Extract the (X, Y) coordinate from the center of the cell holding the provided text.  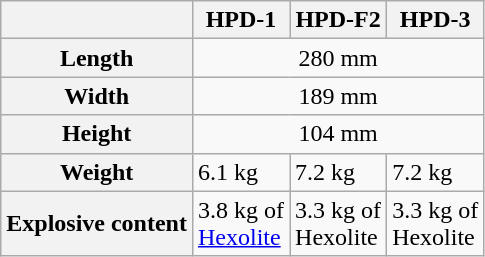
Length (97, 58)
HPD-F2 (338, 20)
6.1 kg (240, 172)
Height (97, 134)
Explosive content (97, 224)
280 mm (338, 58)
Width (97, 96)
189 mm (338, 96)
HPD-3 (436, 20)
HPD-1 (240, 20)
104 mm (338, 134)
3.8 kg of Hexolite (240, 224)
Weight (97, 172)
